Scan for the cell matching the given text and deliver its (x, y) coordinate at center. 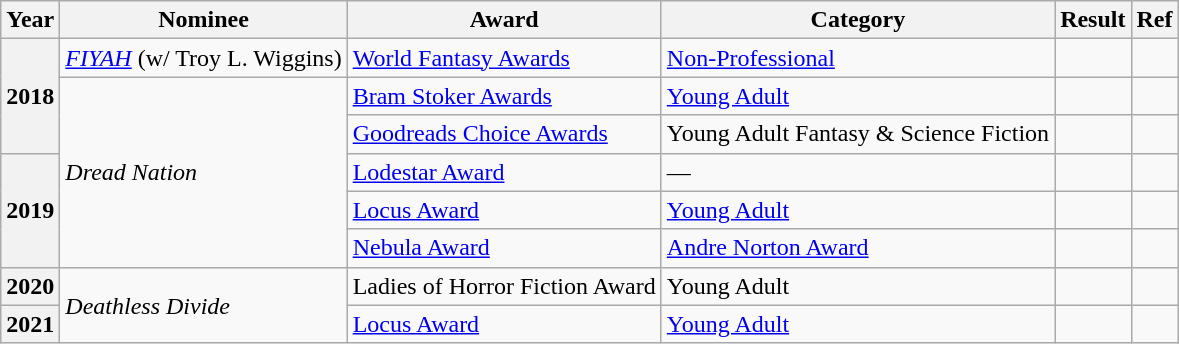
Young Adult Fantasy & Science Fiction (858, 134)
Lodestar Award (504, 172)
Nominee (204, 20)
Dread Nation (204, 172)
Result (1093, 20)
— (858, 172)
Bram Stoker Awards (504, 96)
Award (504, 20)
Goodreads Choice Awards (504, 134)
World Fantasy Awards (504, 58)
2019 (30, 210)
2018 (30, 96)
2020 (30, 286)
Ladies of Horror Fiction Award (504, 286)
Deathless Divide (204, 305)
Ref (1154, 20)
Non-Professional (858, 58)
Year (30, 20)
2021 (30, 324)
FIYAH (w/ Troy L. Wiggins) (204, 58)
Andre Norton Award (858, 248)
Category (858, 20)
Nebula Award (504, 248)
